Extract the [X, Y] coordinate from the center of the cell holding the provided text.  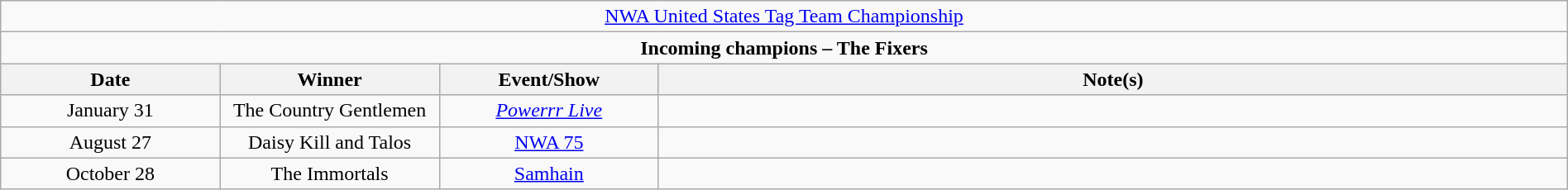
Winner [329, 79]
Powerrr Live [549, 111]
The Immortals [329, 173]
January 31 [111, 111]
October 28 [111, 173]
Daisy Kill and Talos [329, 142]
Samhain [549, 173]
Event/Show [549, 79]
NWA United States Tag Team Championship [784, 17]
Incoming champions – The Fixers [784, 48]
Note(s) [1113, 79]
Date [111, 79]
August 27 [111, 142]
The Country Gentlemen [329, 111]
NWA 75 [549, 142]
